Find where the given text appears and provide that cell's center as (X, Y) coordinate. 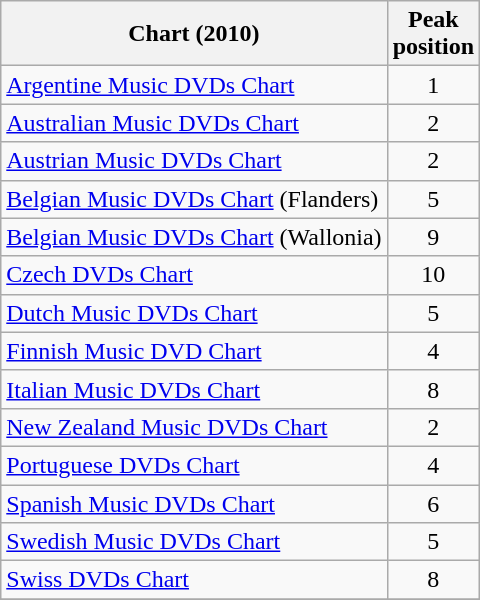
Belgian Music DVDs Chart (Flanders) (194, 199)
10 (433, 275)
6 (433, 503)
9 (433, 237)
Swedish Music DVDs Chart (194, 542)
Austrian Music DVDs Chart (194, 161)
Belgian Music DVDs Chart (Wallonia) (194, 237)
Peakposition (433, 34)
1 (433, 85)
Italian Music DVDs Chart (194, 389)
Portuguese DVDs Chart (194, 465)
New Zealand Music DVDs Chart (194, 427)
Chart (2010) (194, 34)
Czech DVDs Chart (194, 275)
Swiss DVDs Chart (194, 580)
Spanish Music DVDs Chart (194, 503)
Finnish Music DVD Chart (194, 351)
Argentine Music DVDs Chart (194, 85)
Australian Music DVDs Chart (194, 123)
Dutch Music DVDs Chart (194, 313)
